Search for the cell housing the specified text and yield its [X, Y] center coordinate. 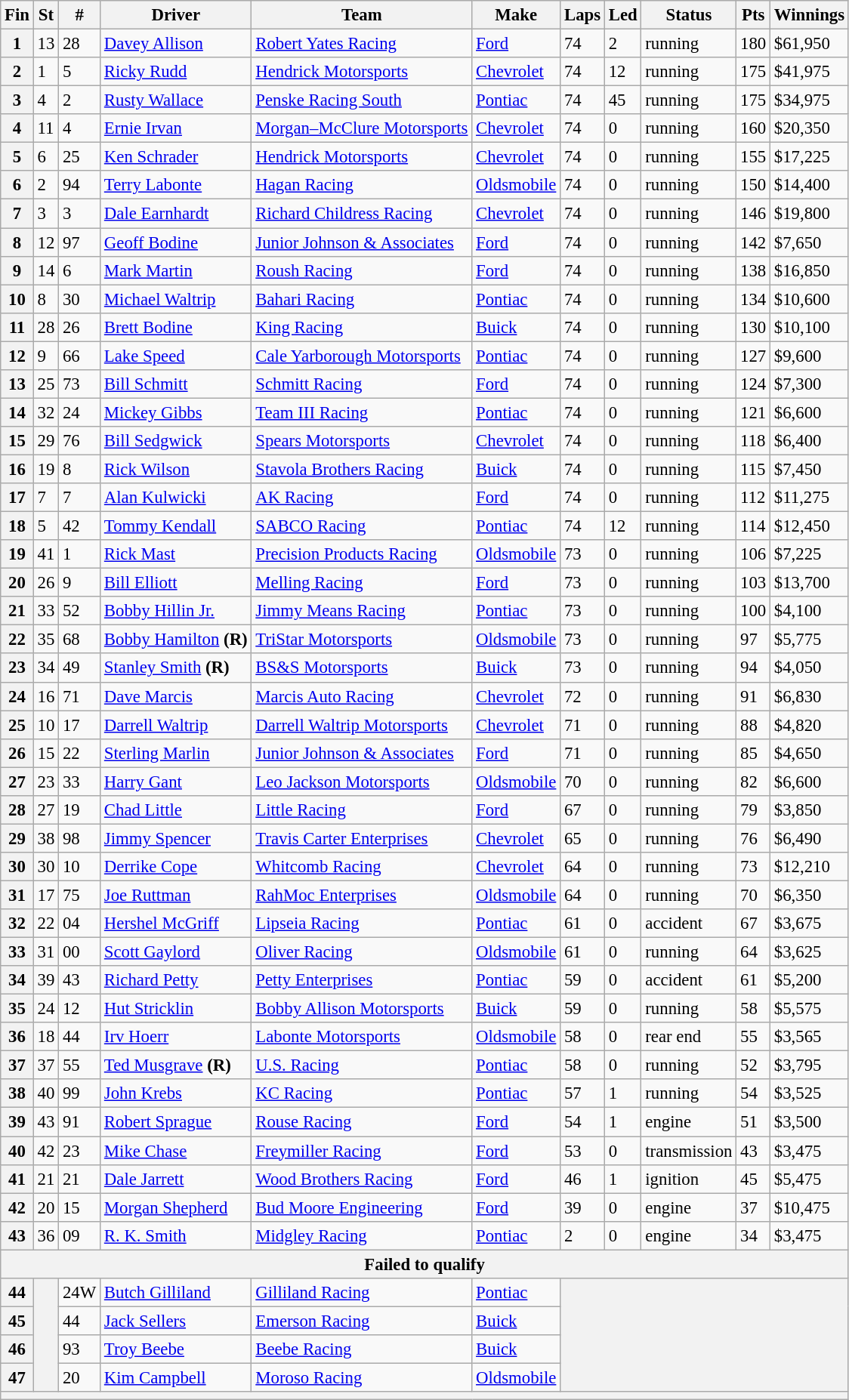
Bobby Hillin Jr. [176, 611]
Bud Moore Engineering [362, 1207]
$5,475 [810, 1179]
Team [362, 15]
Bill Schmitt [176, 384]
Troy Beebe [176, 1349]
Labonte Motorsports [362, 1037]
ignition [689, 1179]
Winnings [810, 15]
Lipseia Racing [362, 924]
# [80, 15]
Hut Stricklin [176, 1009]
$14,400 [810, 185]
Travis Carter Enterprises [362, 838]
Ken Schrader [176, 157]
Alan Kulwicki [176, 498]
$20,350 [810, 128]
Emerson Racing [362, 1321]
Ricky Rudd [176, 72]
160 [754, 128]
Dale Earnhardt [176, 214]
Precision Products Racing [362, 554]
$34,975 [810, 100]
Harry Gant [176, 782]
Rick Mast [176, 554]
Roush Racing [362, 270]
rear end [689, 1037]
Melling Racing [362, 583]
Sterling Marlin [176, 753]
$3,625 [810, 952]
Schmitt Racing [362, 384]
99 [80, 1094]
Davey Allison [176, 44]
$3,565 [810, 1037]
Failed to qualify [424, 1264]
Lake Speed [176, 356]
R. K. Smith [176, 1235]
Robert Yates Racing [362, 44]
Irv Hoerr [176, 1037]
51 [754, 1122]
Joe Ruttman [176, 895]
Michael Waltrip [176, 299]
Spears Motorsports [362, 441]
St [45, 15]
Oliver Racing [362, 952]
$7,225 [810, 554]
$41,975 [810, 72]
Gilliland Racing [362, 1293]
$7,650 [810, 242]
Bill Sedgwick [176, 441]
BS&S Motorsports [362, 668]
$7,300 [810, 384]
$12,450 [810, 526]
Laps [583, 15]
RahMoc Enterprises [362, 895]
Butch Gilliland [176, 1293]
$10,100 [810, 327]
57 [583, 1094]
AK Racing [362, 498]
00 [80, 952]
150 [754, 185]
$5,775 [810, 640]
88 [754, 725]
$4,100 [810, 611]
Morgan–McClure Motorsports [362, 128]
Mickey Gibbs [176, 412]
King Racing [362, 327]
Richard Petty [176, 980]
Bill Elliott [176, 583]
$4,820 [810, 725]
130 [754, 327]
Darrell Waltrip Motorsports [362, 725]
121 [754, 412]
Pts [754, 15]
Bahari Racing [362, 299]
$7,450 [810, 469]
Jimmy Means Racing [362, 611]
$3,850 [810, 810]
Ernie Irvan [176, 128]
Richard Childress Racing [362, 214]
65 [583, 838]
Make [517, 15]
Morgan Shepherd [176, 1207]
Freymiller Racing [362, 1151]
$4,050 [810, 668]
124 [754, 384]
$9,600 [810, 356]
180 [754, 44]
Little Racing [362, 810]
Bobby Hamilton (R) [176, 640]
Leo Jackson Motorsports [362, 782]
Stavola Brothers Racing [362, 469]
Whitcomb Racing [362, 867]
Dave Marcis [176, 696]
68 [80, 640]
142 [754, 242]
Midgley Racing [362, 1235]
Marcis Auto Racing [362, 696]
Darrell Waltrip [176, 725]
Petty Enterprises [362, 980]
146 [754, 214]
Mike Chase [176, 1151]
53 [583, 1151]
66 [80, 356]
Ted Musgrave (R) [176, 1065]
Brett Bodine [176, 327]
Beebe Racing [362, 1349]
Rick Wilson [176, 469]
93 [80, 1349]
Derrike Cope [176, 867]
John Krebs [176, 1094]
$6,350 [810, 895]
115 [754, 469]
$10,600 [810, 299]
KC Racing [362, 1094]
Team III Racing [362, 412]
98 [80, 838]
Rusty Wallace [176, 100]
112 [754, 498]
Driver [176, 15]
Terry Labonte [176, 185]
$12,210 [810, 867]
$16,850 [810, 270]
127 [754, 356]
Dale Jarrett [176, 1179]
Jimmy Spencer [176, 838]
$10,475 [810, 1207]
$13,700 [810, 583]
Hershel McGriff [176, 924]
$3,525 [810, 1094]
Rouse Racing [362, 1122]
$11,275 [810, 498]
Robert Sprague [176, 1122]
Led [622, 15]
Status [689, 15]
Mark Martin [176, 270]
155 [754, 157]
106 [754, 554]
Cale Yarborough Motorsports [362, 356]
138 [754, 270]
100 [754, 611]
$61,950 [810, 44]
$17,225 [810, 157]
79 [754, 810]
Fin [17, 15]
Moroso Racing [362, 1377]
09 [80, 1235]
47 [17, 1377]
Jack Sellers [176, 1321]
Chad Little [176, 810]
SABCO Racing [362, 526]
72 [583, 696]
Wood Brothers Racing [362, 1179]
Scott Gaylord [176, 952]
24W [80, 1293]
$5,200 [810, 980]
49 [80, 668]
$5,575 [810, 1009]
$4,650 [810, 753]
$3,500 [810, 1122]
82 [754, 782]
134 [754, 299]
$3,795 [810, 1065]
$3,675 [810, 924]
Tommy Kendall [176, 526]
Penske Racing South [362, 100]
Stanley Smith (R) [176, 668]
Bobby Allison Motorsports [362, 1009]
$6,490 [810, 838]
85 [754, 753]
TriStar Motorsports [362, 640]
$6,830 [810, 696]
Geoff Bodine [176, 242]
Kim Campbell [176, 1377]
04 [80, 924]
U.S. Racing [362, 1065]
$6,400 [810, 441]
75 [80, 895]
Hagan Racing [362, 185]
114 [754, 526]
103 [754, 583]
$19,800 [810, 214]
transmission [689, 1151]
118 [754, 441]
